For the text-containing cell, return its midpoint in [X, Y] coordinate format. 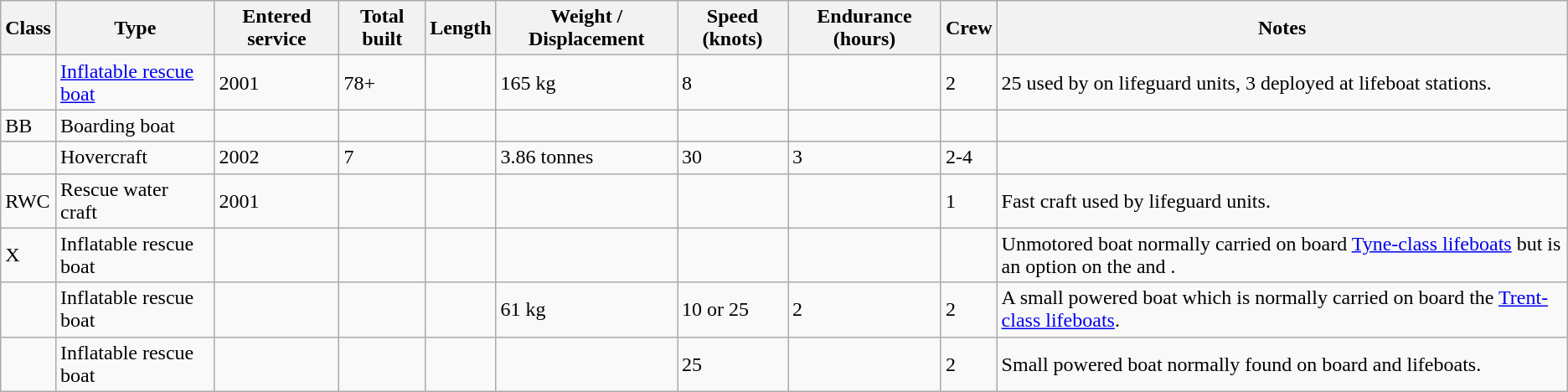
A small powered boat which is normally carried on board the Trent-class lifeboats. [1282, 310]
2-4 [968, 157]
8 [733, 82]
7 [382, 157]
10 or 25 [733, 310]
BB [28, 126]
Hovercraft [134, 157]
Entered service [276, 28]
25 [733, 364]
X [28, 255]
78+ [382, 82]
Weight / Displacement [586, 28]
Small powered boat normally found on board and lifeboats. [1282, 364]
165 kg [586, 82]
Crew [968, 28]
Class [28, 28]
Unmotored boat normally carried on board Tyne-class lifeboats but is an option on the and . [1282, 255]
Fast craft used by lifeguard units. [1282, 201]
30 [733, 157]
RWC [28, 201]
3 [864, 157]
1 [968, 201]
3.86 tonnes [586, 157]
Total built [382, 28]
Type [134, 28]
Rescue water craft [134, 201]
Notes [1282, 28]
25 used by on lifeguard units, 3 deployed at lifeboat stations. [1282, 82]
Speed (knots) [733, 28]
Boarding boat [134, 126]
61 kg [586, 310]
Endurance (hours) [864, 28]
2002 [276, 157]
Length [461, 28]
